Pinpoint the cell where the given text exists, returning its (X, Y) midpoint coordinate. 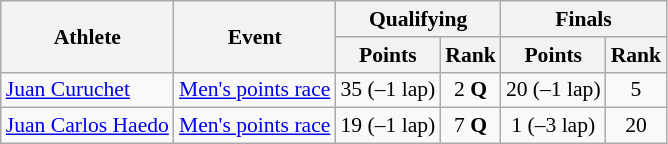
2 Q (470, 90)
Juan Curuchet (88, 90)
35 (–1 lap) (388, 90)
20 (636, 126)
Qualifying (418, 19)
Juan Carlos Haedo (88, 126)
1 (–3 lap) (554, 126)
20 (–1 lap) (554, 90)
Athlete (88, 36)
Finals (584, 19)
5 (636, 90)
7 Q (470, 126)
Event (254, 36)
19 (–1 lap) (388, 126)
